Capture the cell that displays the provided text and extract its (x, y) central coordinate. 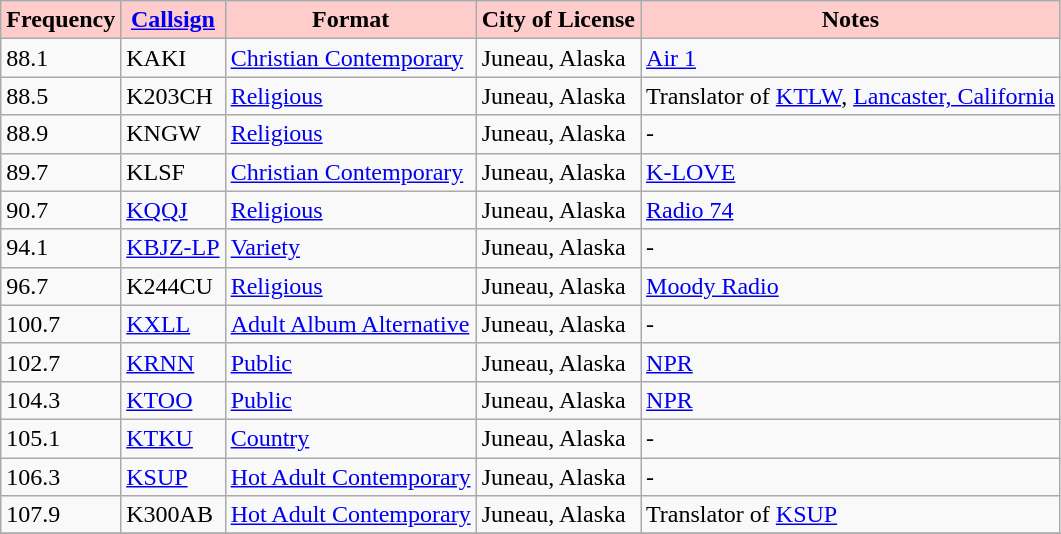
100.7 (61, 324)
KXLL (173, 324)
Adult Album Alternative (350, 324)
KLSF (173, 172)
City of License (558, 20)
KTKU (173, 438)
Format (350, 20)
Moody Radio (851, 286)
96.7 (61, 286)
88.1 (61, 58)
94.1 (61, 248)
106.3 (61, 477)
KSUP (173, 477)
KRNN (173, 362)
Translator of KSUP (851, 515)
102.7 (61, 362)
KTOO (173, 400)
104.3 (61, 400)
Country (350, 438)
88.9 (61, 134)
Callsign (173, 20)
107.9 (61, 515)
K300AB (173, 515)
89.7 (61, 172)
KAKI (173, 58)
Notes (851, 20)
K244CU (173, 286)
KBJZ-LP (173, 248)
Air 1 (851, 58)
105.1 (61, 438)
K203CH (173, 96)
Translator of KTLW, Lancaster, California (851, 96)
90.7 (61, 210)
88.5 (61, 96)
Frequency (61, 20)
KNGW (173, 134)
Variety (350, 248)
Radio 74 (851, 210)
KQQJ (173, 210)
K-LOVE (851, 172)
